Identify which cell holds the provided text, then report its [x, y] central coordinate. 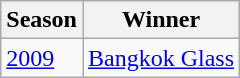
Season [42, 20]
Bangkok Glass [160, 58]
Winner [160, 20]
2009 [42, 58]
